Identify which cell holds the provided text, then report its [x, y] central coordinate. 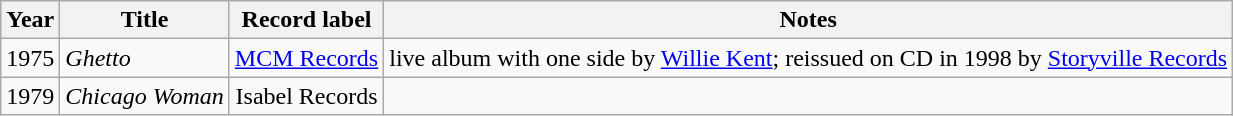
Chicago Woman [145, 96]
1979 [30, 96]
Year [30, 20]
Record label [306, 20]
Isabel Records [306, 96]
Ghetto [145, 58]
Notes [808, 20]
MCM Records [306, 58]
live album with one side by Willie Kent; reissued on CD in 1998 by Storyville Records [808, 58]
1975 [30, 58]
Title [145, 20]
